Scan for the cell matching the given text and deliver its [x, y] coordinate at center. 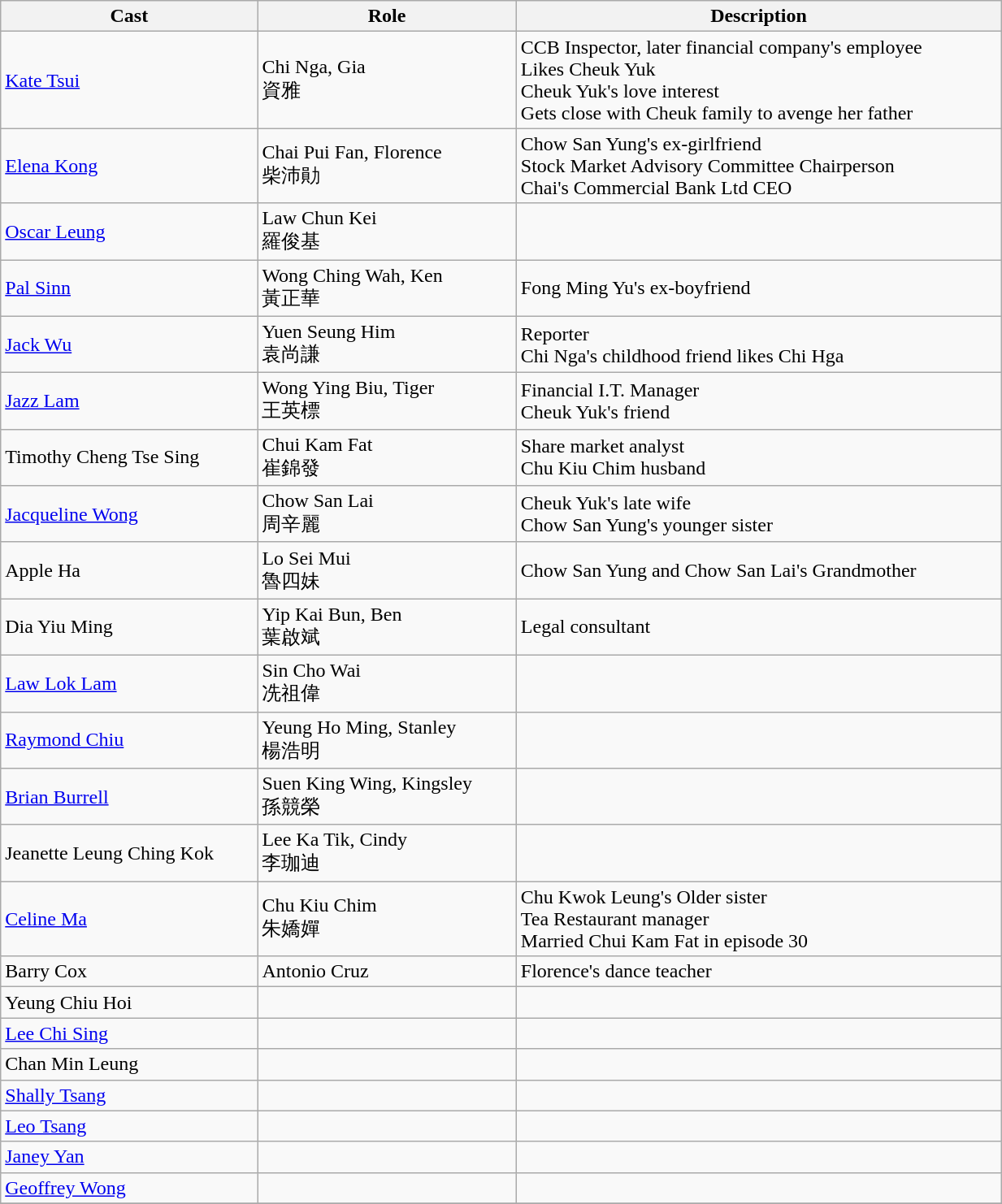
Timothy Cheng Tse Sing [129, 457]
Leo Tsang [129, 1126]
Law Chun Kei羅俊基 [387, 232]
Legal consultant [758, 627]
Shally Tsang [129, 1095]
Lo Sei Mui魯四妹 [387, 570]
Financial I.T. ManagerCheuk Yuk's friend [758, 401]
Raymond Chiu [129, 740]
Jeanette Leung Ching Kok [129, 853]
CCB Inspector, later financial company's employeeLikes Cheuk YukCheuk Yuk's love interestGets close with Cheuk family to avenge her father [758, 80]
Florence's dance teacher [758, 972]
Chow San Yung's ex-girlfriendStock Market Advisory Committee ChairpersonChai's Commercial Bank Ltd CEO [758, 166]
Chi Nga, Gia資雅 [387, 80]
Chow San Lai周辛麗 [387, 514]
Wong Ying Biu, Tiger王英標 [387, 401]
Kate Tsui [129, 80]
Chu Kwok Leung's Older sisterTea Restaurant managerMarried Chui Kam Fat in episode 30 [758, 919]
Jazz Lam [129, 401]
Cheuk Yuk's late wifeChow San Yung's younger sister [758, 514]
Apple Ha [129, 570]
Chow San Yung and Chow San Lai's Grandmother [758, 570]
Janey Yan [129, 1157]
Wong Ching Wah, Ken黃正華 [387, 288]
Suen King Wing, Kingsley孫競榮 [387, 797]
Elena Kong [129, 166]
Chui Kam Fat崔錦發 [387, 457]
Share market analystChu Kiu Chim husband [758, 457]
Barry Cox [129, 972]
Celine Ma [129, 919]
Lee Ka Tik, Cindy李珈迪 [387, 853]
Yuen Seung Him袁尚謙 [387, 344]
Jack Wu [129, 344]
Chu Kiu Chim朱嬌嬋 [387, 919]
Role [387, 16]
Dia Yiu Ming [129, 627]
Brian Burrell [129, 797]
Chai Pui Fan, Florence柴沛勛 [387, 166]
Antonio Cruz [387, 972]
Fong Ming Yu's ex-boyfriend [758, 288]
Pal Sinn [129, 288]
Yeung Chiu Hoi [129, 1003]
Yeung Ho Ming, Stanley楊浩明 [387, 740]
Cast [129, 16]
Oscar Leung [129, 232]
Chan Min Leung [129, 1064]
Law Lok Lam [129, 683]
Jacqueline Wong [129, 514]
Description [758, 16]
Lee Chi Sing [129, 1033]
Sin Cho Wai冼祖偉 [387, 683]
Yip Kai Bun, Ben葉啟斌 [387, 627]
Geoffrey Wong [129, 1188]
ReporterChi Nga's childhood friend likes Chi Hga [758, 344]
